From the cell containing the given text, extract its center point as (x, y) coordinate. 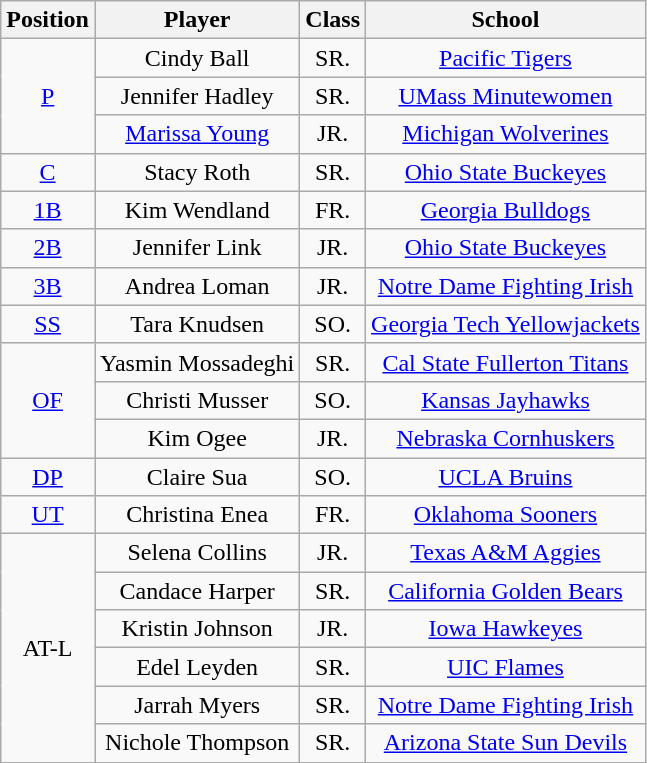
Pacific Tigers (506, 58)
School (506, 20)
Jennifer Hadley (196, 96)
Position (48, 20)
Arizona State Sun Devils (506, 743)
OF (48, 400)
Kristin Johnson (196, 629)
Kim Ogee (196, 438)
Nichole Thompson (196, 743)
Georgia Tech Yellowjackets (506, 324)
Candace Harper (196, 591)
Stacy Roth (196, 172)
California Golden Bears (506, 591)
UT (48, 515)
Class (333, 20)
UCLA Bruins (506, 477)
Claire Sua (196, 477)
C (48, 172)
AT-L (48, 648)
Michigan Wolverines (506, 134)
DP (48, 477)
Nebraska Cornhuskers (506, 438)
Iowa Hawkeyes (506, 629)
Kansas Jayhawks (506, 400)
UIC Flames (506, 667)
Selena Collins (196, 553)
1B (48, 210)
UMass Minutewomen (506, 96)
Christi Musser (196, 400)
Player (196, 20)
Jennifer Link (196, 248)
Texas A&M Aggies (506, 553)
Tara Knudsen (196, 324)
SS (48, 324)
Kim Wendland (196, 210)
3B (48, 286)
Marissa Young (196, 134)
2B (48, 248)
Andrea Loman (196, 286)
Jarrah Myers (196, 705)
Georgia Bulldogs (506, 210)
Christina Enea (196, 515)
P (48, 96)
Oklahoma Sooners (506, 515)
Cindy Ball (196, 58)
Yasmin Mossadeghi (196, 362)
Edel Leyden (196, 667)
Cal State Fullerton Titans (506, 362)
